For the text-containing cell, return its midpoint in [X, Y] coordinate format. 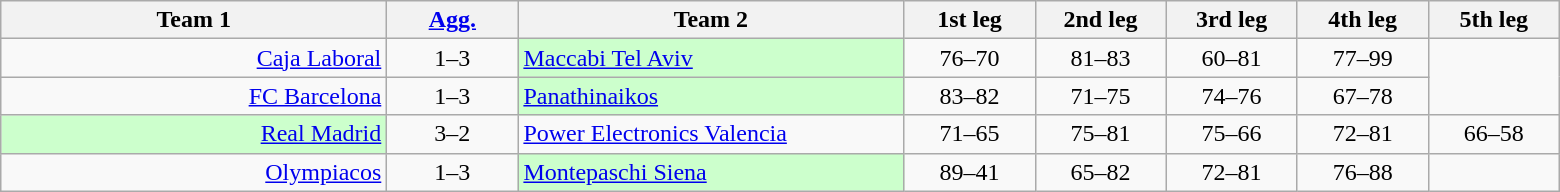
Olympiacos [194, 172]
89–41 [970, 172]
65–82 [1100, 172]
5th leg [1494, 20]
3–2 [452, 134]
74–76 [1232, 96]
Caja Laboral [194, 58]
1st leg [970, 20]
FC Barcelona [194, 96]
2nd leg [1100, 20]
75–81 [1100, 134]
4th leg [1362, 20]
83–82 [970, 96]
Montepaschi Siena [711, 172]
76–70 [970, 58]
Team 1 [194, 20]
3rd leg [1232, 20]
71–65 [970, 134]
Maccabi Tel Aviv [711, 58]
Agg. [452, 20]
Power Electronics Valencia [711, 134]
81–83 [1100, 58]
60–81 [1232, 58]
75–66 [1232, 134]
76–88 [1362, 172]
Panathinaikos [711, 96]
77–99 [1362, 58]
71–75 [1100, 96]
66–58 [1494, 134]
67–78 [1362, 96]
Team 2 [711, 20]
Real Madrid [194, 134]
